Return the [x, y] coordinate for the center point of the cell that contains the specified text.  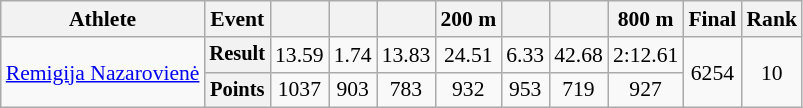
2:12.61 [646, 55]
1.74 [353, 55]
13.59 [300, 55]
953 [525, 90]
6.33 [525, 55]
Points [237, 90]
903 [353, 90]
932 [468, 90]
24.51 [468, 55]
800 m [646, 19]
Final [712, 19]
42.68 [578, 55]
927 [646, 90]
783 [406, 90]
13.83 [406, 55]
6254 [712, 72]
1037 [300, 90]
719 [578, 90]
10 [772, 72]
Result [237, 55]
Remigija Nazarovienė [103, 72]
Athlete [103, 19]
200 m [468, 19]
Rank [772, 19]
Event [237, 19]
